Capture the cell that displays the provided text and extract its (X, Y) central coordinate. 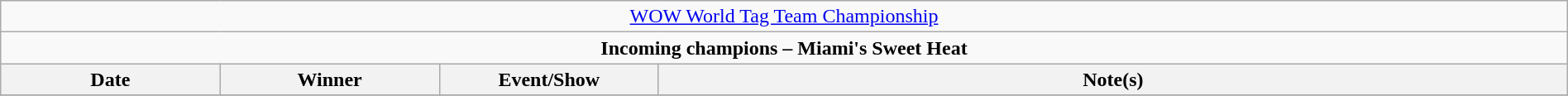
Incoming champions – Miami's Sweet Heat (784, 48)
WOW World Tag Team Championship (784, 17)
Event/Show (549, 79)
Note(s) (1113, 79)
Date (111, 79)
Winner (329, 79)
